Detect which cell encompasses the target text, then output its (X, Y) center coordinate. 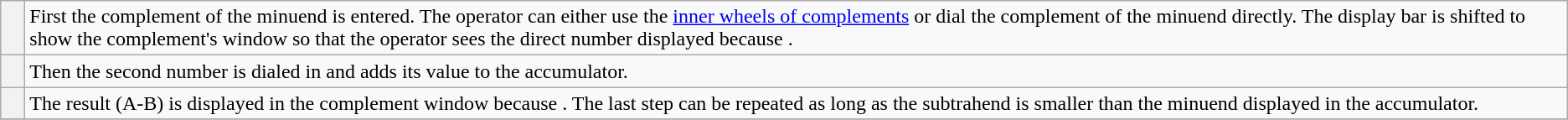
Then the second number is dialed in and adds its value to the accumulator. (796, 71)
